Find where the given text appears and provide that cell's center as (x, y) coordinate. 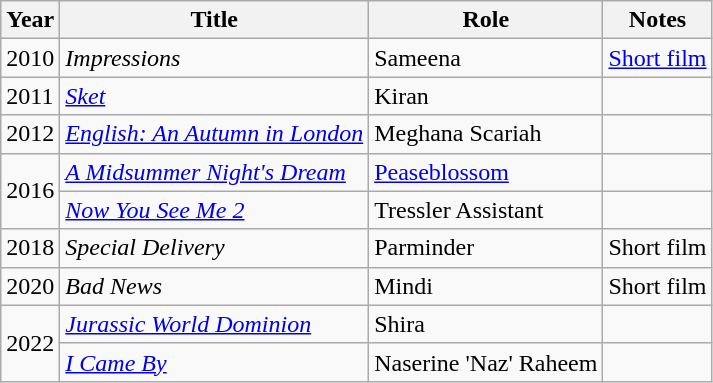
2010 (30, 58)
I Came By (214, 362)
2012 (30, 134)
Sameena (486, 58)
English: An Autumn in London (214, 134)
Meghana Scariah (486, 134)
Year (30, 20)
Notes (658, 20)
Mindi (486, 286)
Special Delivery (214, 248)
Tressler Assistant (486, 210)
Now You See Me 2 (214, 210)
Bad News (214, 286)
A Midsummer Night's Dream (214, 172)
Impressions (214, 58)
Sket (214, 96)
Naserine 'Naz' Raheem (486, 362)
2020 (30, 286)
Title (214, 20)
Jurassic World Dominion (214, 324)
2022 (30, 343)
Peaseblossom (486, 172)
2016 (30, 191)
Shira (486, 324)
Parminder (486, 248)
Role (486, 20)
2011 (30, 96)
Kiran (486, 96)
2018 (30, 248)
